Scan for the cell matching the given text and deliver its [x, y] coordinate at center. 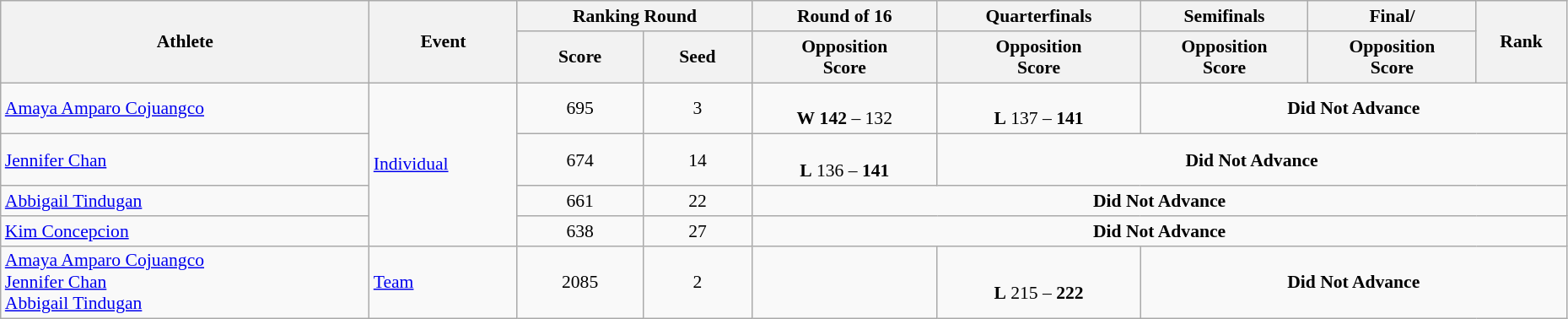
Score [580, 57]
674 [580, 160]
27 [698, 231]
Event [444, 42]
695 [580, 108]
Semifinals [1225, 16]
2085 [580, 282]
Round of 16 [845, 16]
3 [698, 108]
Athlete [186, 42]
Rank [1522, 42]
Individual [444, 165]
Final/ [1392, 16]
Team [444, 282]
Abbigail Tindugan [186, 201]
Jennifer Chan [186, 160]
Ranking Round [634, 16]
22 [698, 201]
Amaya Amparo Cojuangco [186, 108]
Quarterfinals [1039, 16]
L 137 – 141 [1039, 108]
Amaya Amparo CojuangcoJennifer ChanAbbigail Tindugan [186, 282]
Kim Concepcion [186, 231]
638 [580, 231]
14 [698, 160]
W 142 – 132 [845, 108]
L 215 – 222 [1039, 282]
661 [580, 201]
Seed [698, 57]
2 [698, 282]
L 136 – 141 [845, 160]
